Locate the cell with the specified text and output its [X, Y] center coordinate. 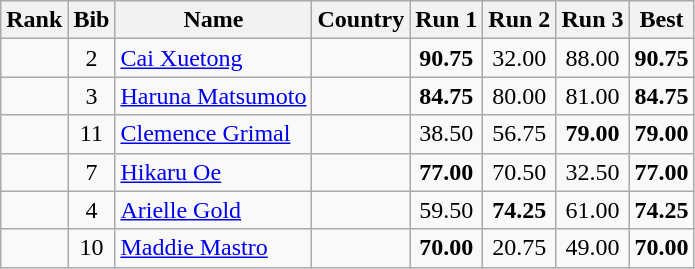
11 [92, 134]
10 [92, 248]
Run 1 [446, 20]
81.00 [592, 96]
38.50 [446, 134]
56.75 [520, 134]
Country [361, 20]
7 [92, 172]
Bib [92, 20]
Run 3 [592, 20]
32.00 [520, 58]
Maddie Mastro [214, 248]
80.00 [520, 96]
32.50 [592, 172]
3 [92, 96]
4 [92, 210]
Rank [34, 20]
Haruna Matsumoto [214, 96]
Name [214, 20]
70.50 [520, 172]
Best [662, 20]
49.00 [592, 248]
20.75 [520, 248]
2 [92, 58]
Run 2 [520, 20]
Cai Xuetong [214, 58]
Hikaru Oe [214, 172]
61.00 [592, 210]
59.50 [446, 210]
88.00 [592, 58]
Arielle Gold [214, 210]
Clemence Grimal [214, 134]
